Find where the given text appears and provide that cell's center as (X, Y) coordinate. 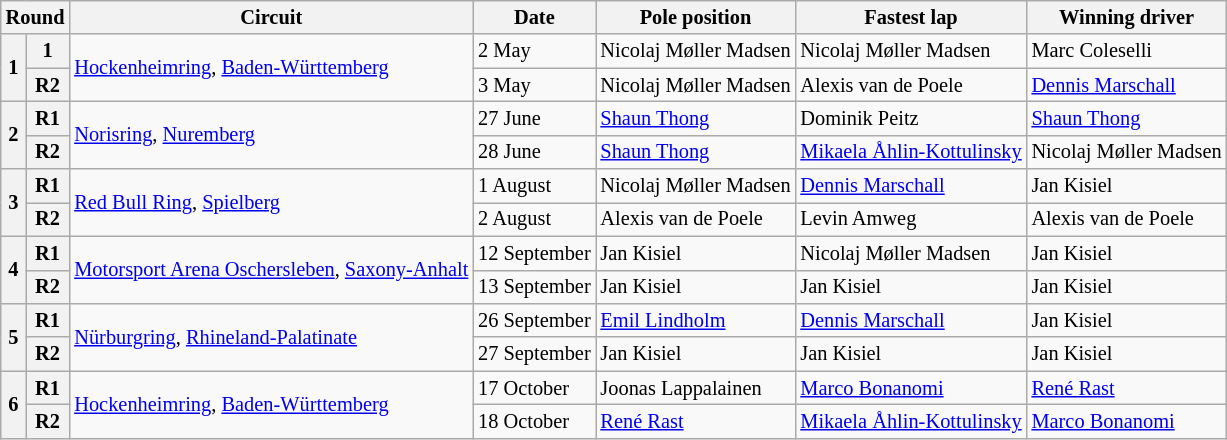
Norisring, Nuremberg (271, 134)
5 (14, 336)
3 (14, 202)
17 October (534, 388)
Motorsport Arena Oschersleben, Saxony-Anhalt (271, 270)
Circuit (271, 17)
Round (36, 17)
Red Bull Ring, Spielberg (271, 202)
Marc Coleselli (1127, 51)
Levin Amweg (910, 219)
13 September (534, 287)
12 September (534, 253)
Nürburgring, Rhineland-Palatinate (271, 336)
Dominik Peitz (910, 118)
1 August (534, 186)
2 August (534, 219)
Date (534, 17)
Pole position (696, 17)
27 June (534, 118)
3 May (534, 85)
18 October (534, 421)
2 (14, 134)
26 September (534, 320)
6 (14, 404)
Emil Lindholm (696, 320)
Winning driver (1127, 17)
2 May (534, 51)
27 September (534, 354)
4 (14, 270)
Fastest lap (910, 17)
Joonas Lappalainen (696, 388)
28 June (534, 152)
